Pinpoint the cell where the given text exists, returning its (x, y) midpoint coordinate. 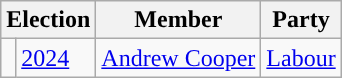
Member (178, 20)
Labour (301, 58)
Election (48, 20)
Party (301, 20)
Andrew Cooper (178, 58)
2024 (56, 58)
